Determine the (x, y) coordinate at the center of the cell enclosing the given text.  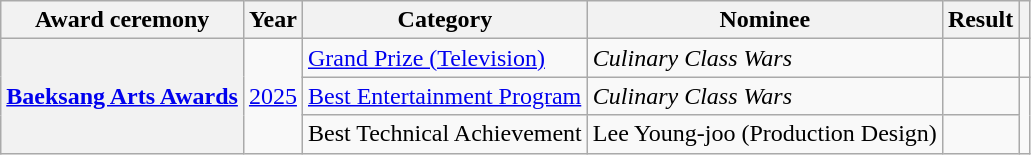
Category (444, 20)
Baeksang Arts Awards (122, 96)
Result (980, 20)
Nominee (764, 20)
Year (272, 20)
Lee Young-joo (Production Design) (764, 134)
2025 (272, 96)
Best Technical Achievement (444, 134)
Grand Prize (Television) (444, 58)
Award ceremony (122, 20)
Best Entertainment Program (444, 96)
